Provide the [X, Y] coordinate of the cell's center where the given text is located.  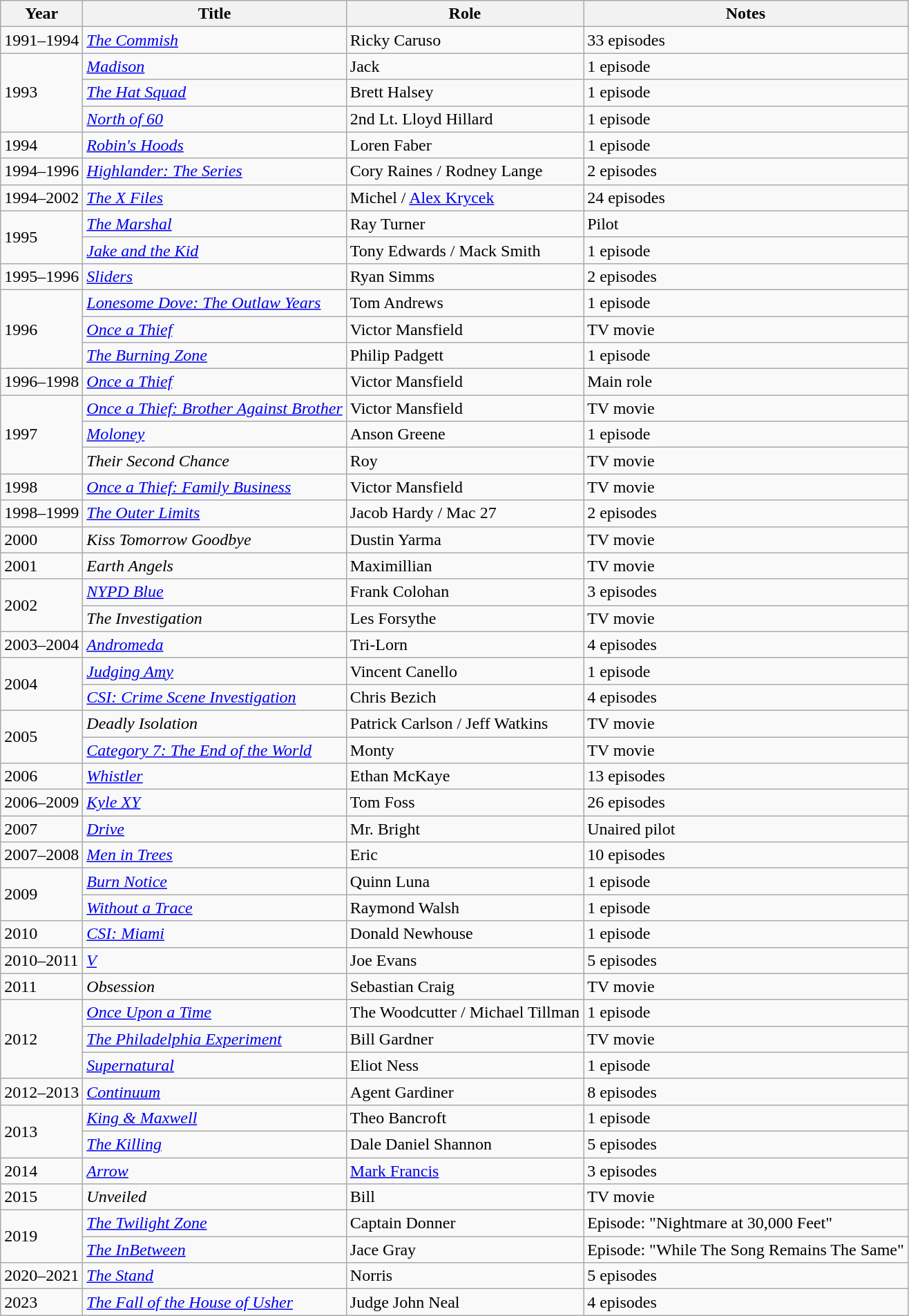
Patrick Carlson / Jeff Watkins [464, 723]
Donald Newhouse [464, 934]
Vincent Canello [464, 671]
Eliot Ness [464, 1065]
2010–2011 [41, 960]
Joe Evans [464, 960]
Dustin Yarma [464, 540]
1993 [41, 93]
Ethan McKaye [464, 776]
Norris [464, 1276]
Continuum [214, 1091]
Tony Edwards / Mack Smith [464, 250]
2nd Lt. Lloyd Hillard [464, 119]
Sebastian Craig [464, 986]
2013 [41, 1131]
Anson Greene [464, 435]
2001 [41, 566]
2003–2004 [41, 645]
2007 [41, 829]
2011 [41, 986]
Year [41, 14]
CSI: Crime Scene Investigation [214, 697]
Pilot [746, 224]
Theo Bancroft [464, 1118]
1991–1994 [41, 40]
Dale Daniel Shannon [464, 1144]
Earth Angels [214, 566]
Judge John Neal [464, 1302]
The Fall of the House of Usher [214, 1302]
Robin's Hoods [214, 145]
Unaired pilot [746, 829]
2019 [41, 1237]
The X Files [214, 198]
Episode: "While The Song Remains The Same" [746, 1250]
Mark Francis [464, 1171]
CSI: Miami [214, 934]
2002 [41, 605]
2009 [41, 895]
Burn Notice [214, 881]
Philip Padgett [464, 356]
Frank Colohan [464, 592]
Ricky Caruso [464, 40]
The Commish [214, 40]
Bill Gardner [464, 1039]
Roy [464, 461]
Jack [464, 66]
1998 [41, 487]
The Killing [214, 1144]
Jace Gray [464, 1250]
King & Maxwell [214, 1118]
Unveiled [214, 1197]
Agent Gardiner [464, 1091]
Arrow [214, 1171]
Raymond Walsh [464, 908]
V [214, 960]
10 episodes [746, 855]
2014 [41, 1171]
1997 [41, 435]
Ryan Simms [464, 276]
Drive [214, 829]
Ray Turner [464, 224]
Role [464, 14]
2000 [41, 540]
2020–2021 [41, 1276]
2006–2009 [41, 803]
13 episodes [746, 776]
24 episodes [746, 198]
Bill [464, 1197]
2007–2008 [41, 855]
Monty [464, 750]
1996 [41, 329]
Episode: "Nightmare at 30,000 Feet" [746, 1223]
2004 [41, 684]
Jake and the Kid [214, 250]
The Woodcutter / Michael Tillman [464, 1013]
Brett Halsey [464, 93]
Their Second Chance [214, 461]
The Burning Zone [214, 356]
1996–1998 [41, 382]
The Investigation [214, 618]
Andromeda [214, 645]
Once a Thief: Brother Against Brother [214, 408]
1998–1999 [41, 513]
Main role [746, 382]
2012 [41, 1039]
Category 7: The End of the World [214, 750]
Deadly Isolation [214, 723]
Obsession [214, 986]
2023 [41, 1302]
1994–2002 [41, 198]
1994 [41, 145]
Judging Amy [214, 671]
2010 [41, 934]
The Outer Limits [214, 513]
1995–1996 [41, 276]
Once Upon a Time [214, 1013]
8 episodes [746, 1091]
Mr. Bright [464, 829]
Notes [746, 14]
Tom Andrews [464, 303]
Tri-Lorn [464, 645]
The InBetween [214, 1250]
The Marshal [214, 224]
26 episodes [746, 803]
Whistler [214, 776]
2015 [41, 1197]
Title [214, 14]
Quinn Luna [464, 881]
The Philadelphia Experiment [214, 1039]
Supernatural [214, 1065]
Michel / Alex Krycek [464, 198]
Men in Trees [214, 855]
2012–2013 [41, 1091]
Cory Raines / Rodney Lange [464, 171]
Kyle XY [214, 803]
Sliders [214, 276]
1994–1996 [41, 171]
North of 60 [214, 119]
Chris Bezich [464, 697]
NYPD Blue [214, 592]
Highlander: The Series [214, 171]
The Stand [214, 1276]
Madison [214, 66]
Once a Thief: Family Business [214, 487]
Les Forsythe [464, 618]
Captain Donner [464, 1223]
1995 [41, 237]
Moloney [214, 435]
Jacob Hardy / Mac 27 [464, 513]
The Twilight Zone [214, 1223]
The Hat Squad [214, 93]
Loren Faber [464, 145]
Kiss Tomorrow Goodbye [214, 540]
Maximillian [464, 566]
2006 [41, 776]
Tom Foss [464, 803]
33 episodes [746, 40]
Without a Trace [214, 908]
Lonesome Dove: The Outlaw Years [214, 303]
Eric [464, 855]
2005 [41, 736]
